Scan for the cell matching the given text and deliver its (x, y) coordinate at center. 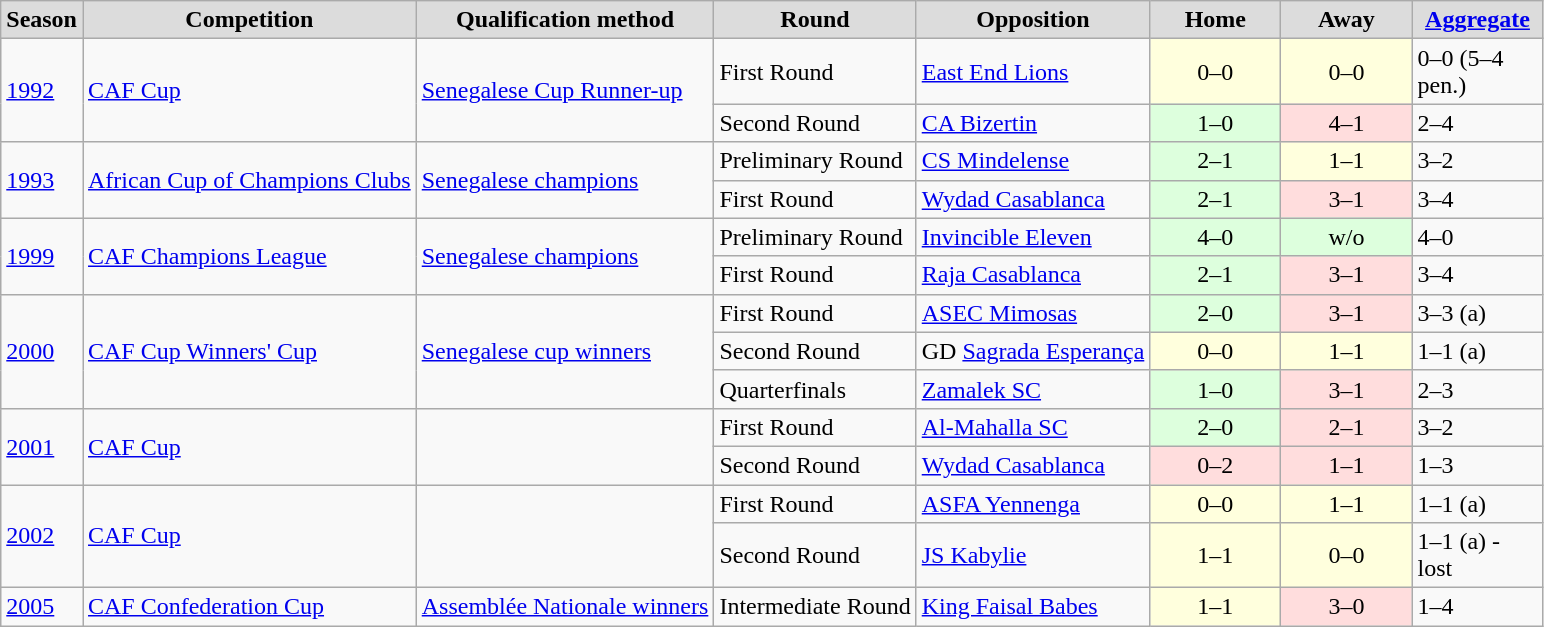
2–3 (1478, 389)
Aggregate (1478, 20)
ASFA Yennenga (1033, 503)
Assemblée Nationale winners (565, 607)
3–3 (a) (1478, 313)
2000 (42, 351)
Intermediate Round (815, 607)
Season (42, 20)
2001 (42, 446)
King Faisal Babes (1033, 607)
JS Kabylie (1033, 556)
Al-Mahalla SC (1033, 427)
1–3 (1478, 465)
CS Mindelense (1033, 161)
Invincible Eleven (1033, 237)
CAF Champions League (249, 256)
0–2 (1216, 465)
Senegalese Cup Runner-up (565, 90)
Competition (249, 20)
ASEC Mimosas (1033, 313)
Raja Casablanca (1033, 275)
East End Lions (1033, 72)
3–0 (1346, 607)
1992 (42, 90)
African Cup of Champions Clubs (249, 180)
CA Bizertin (1033, 123)
CAF Cup Winners' Cup (249, 351)
2002 (42, 536)
2–4 (1478, 123)
Home (1216, 20)
Quarterfinals (815, 389)
Round (815, 20)
GD Sagrada Esperança (1033, 351)
1–4 (1478, 607)
Opposition (1033, 20)
2005 (42, 607)
w/o (1346, 237)
1999 (42, 256)
Zamalek SC (1033, 389)
4–1 (1346, 123)
1993 (42, 180)
Qualification method (565, 20)
0–0 (5–4 pen.) (1478, 72)
1–1 (a) - lost (1478, 556)
CAF Confederation Cup (249, 607)
Senegalese cup winners (565, 351)
Away (1346, 20)
